Provide the (x, y) coordinate of the cell's center where the given text is located.  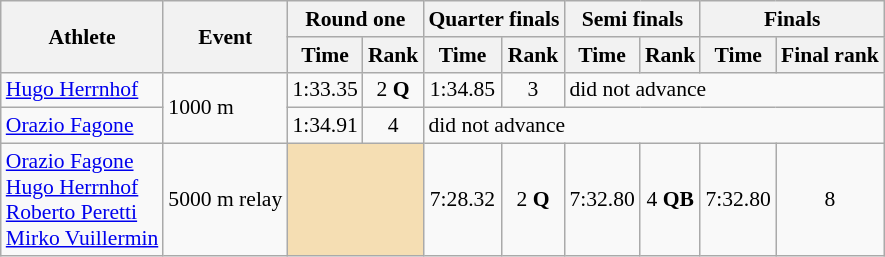
Hugo Herrnhof (82, 90)
1:33.35 (324, 90)
1000 m (225, 108)
1:34.85 (462, 90)
Round one (355, 19)
4 QB (670, 200)
4 (394, 126)
Orazio FagoneHugo HerrnhofRoberto PerettiMirko Vuillermin (82, 200)
Semi finals (632, 19)
Quarter finals (494, 19)
Event (225, 36)
Athlete (82, 36)
Orazio Fagone (82, 126)
Final rank (830, 55)
3 (534, 90)
Finals (792, 19)
5000 m relay (225, 200)
8 (830, 200)
7:28.32 (462, 200)
1:34.91 (324, 126)
